Search for the cell housing the specified text and yield its (x, y) center coordinate. 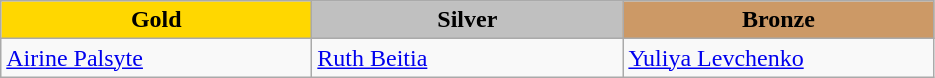
Silver (468, 20)
Gold (156, 20)
Bronze (778, 20)
Ruth Beitia (468, 58)
Yuliya Levchenko (778, 58)
Airine Palsyte (156, 58)
